Pinpoint the cell where the given text exists, returning its [X, Y] midpoint coordinate. 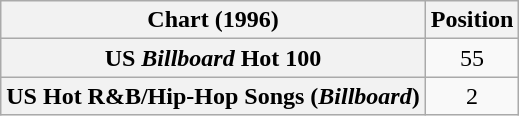
55 [472, 58]
Chart (1996) [213, 20]
2 [472, 96]
US Hot R&B/Hip-Hop Songs (Billboard) [213, 96]
US Billboard Hot 100 [213, 58]
Position [472, 20]
